Identify which cell holds the provided text, then report its [X, Y] central coordinate. 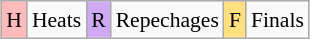
H [14, 20]
F [235, 20]
Heats [56, 20]
Finals [278, 20]
R [98, 20]
Repechages [168, 20]
